Determine the (x, y) coordinate at the center of the cell enclosing the given text.  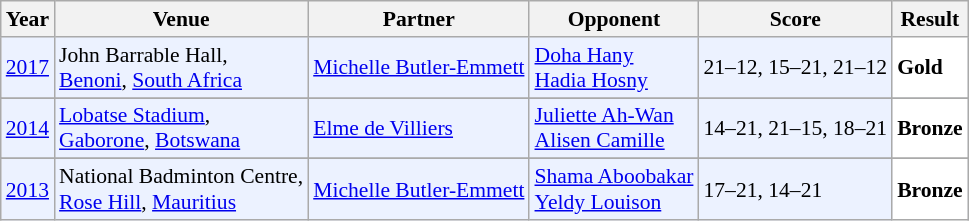
Shama Aboobakar Yeldy Louison (614, 190)
Lobatse Stadium,Gaborone, Botswana (181, 128)
National Badminton Centre,Rose Hill, Mauritius (181, 190)
21–12, 15–21, 21–12 (795, 68)
2013 (28, 190)
Score (795, 19)
Elme de Villiers (418, 128)
Opponent (614, 19)
17–21, 14–21 (795, 190)
John Barrable Hall,Benoni, South Africa (181, 68)
Result (930, 19)
2014 (28, 128)
Gold (930, 68)
Juliette Ah-Wan Alisen Camille (614, 128)
Partner (418, 19)
14–21, 21–15, 18–21 (795, 128)
Year (28, 19)
Venue (181, 19)
2017 (28, 68)
Doha Hany Hadia Hosny (614, 68)
